Find where the given text appears and provide that cell's center as [X, Y] coordinate. 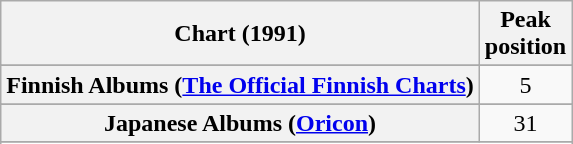
Chart (1991) [240, 34]
Peakposition [525, 34]
5 [525, 85]
31 [525, 123]
Finnish Albums (The Official Finnish Charts) [240, 85]
Japanese Albums (Oricon) [240, 123]
